Search for the cell housing the specified text and yield its (X, Y) center coordinate. 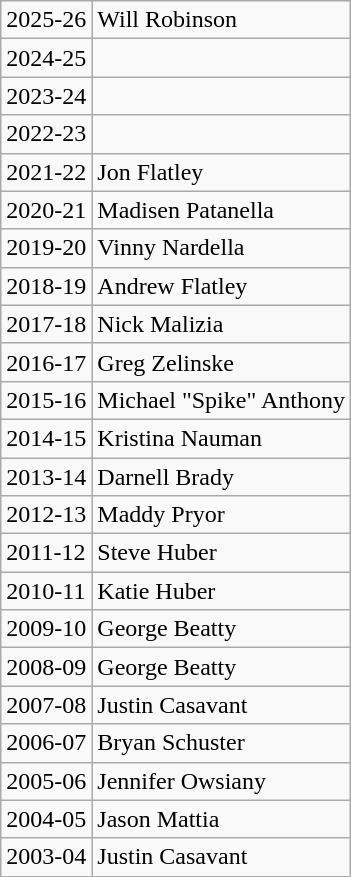
2012-13 (46, 515)
Jon Flatley (222, 172)
2004-05 (46, 819)
2013-14 (46, 477)
Steve Huber (222, 553)
2019-20 (46, 248)
2007-08 (46, 705)
Bryan Schuster (222, 743)
2020-21 (46, 210)
Greg Zelinske (222, 362)
Jason Mattia (222, 819)
Vinny Nardella (222, 248)
Jennifer Owsiany (222, 781)
2015-16 (46, 400)
2014-15 (46, 438)
Will Robinson (222, 20)
2003-04 (46, 857)
2006-07 (46, 743)
2005-06 (46, 781)
2018-19 (46, 286)
2011-12 (46, 553)
Maddy Pryor (222, 515)
Madisen Patanella (222, 210)
2021-22 (46, 172)
2024-25 (46, 58)
Michael "Spike" Anthony (222, 400)
2017-18 (46, 324)
2016-17 (46, 362)
Kristina Nauman (222, 438)
Darnell Brady (222, 477)
Nick Malizia (222, 324)
Katie Huber (222, 591)
2022-23 (46, 134)
2025-26 (46, 20)
2009-10 (46, 629)
Andrew Flatley (222, 286)
2008-09 (46, 667)
2010-11 (46, 591)
2023-24 (46, 96)
